Capture the cell that displays the provided text and extract its (X, Y) central coordinate. 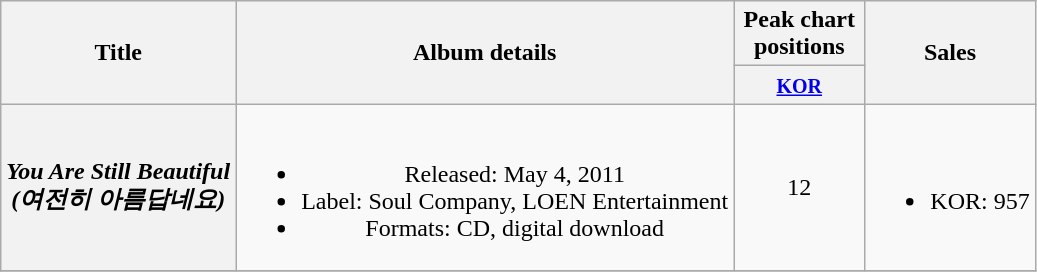
Album details (485, 52)
Peak chart positions (800, 34)
Title (118, 52)
You Are Still Beautiful(여전히 아름답네요) (118, 188)
KOR: 957 (950, 188)
12 (800, 188)
KOR (800, 85)
Released: May 4, 2011Label: Soul Company, LOEN EntertainmentFormats: CD, digital download (485, 188)
Sales (950, 52)
